From the cell containing the given text, extract its center point as [x, y] coordinate. 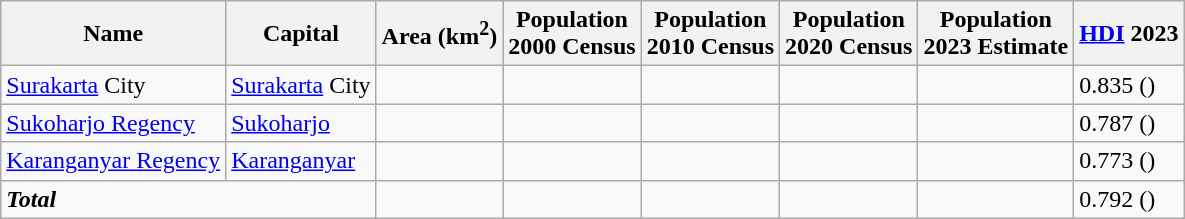
Name [114, 34]
Population2000 Census [572, 34]
Sukoharjo [301, 123]
0.835 () [1129, 85]
0.792 () [1129, 199]
Total [188, 199]
0.773 () [1129, 161]
HDI 2023 [1129, 34]
Area (km2) [440, 34]
Sukoharjo Regency [114, 123]
0.787 () [1129, 123]
Population2010 Census [710, 34]
Karanganyar [301, 161]
Population2023 Estimate [996, 34]
Karanganyar Regency [114, 161]
Capital [301, 34]
Population2020 Census [849, 34]
